Scan for the cell matching the given text and deliver its [X, Y] coordinate at center. 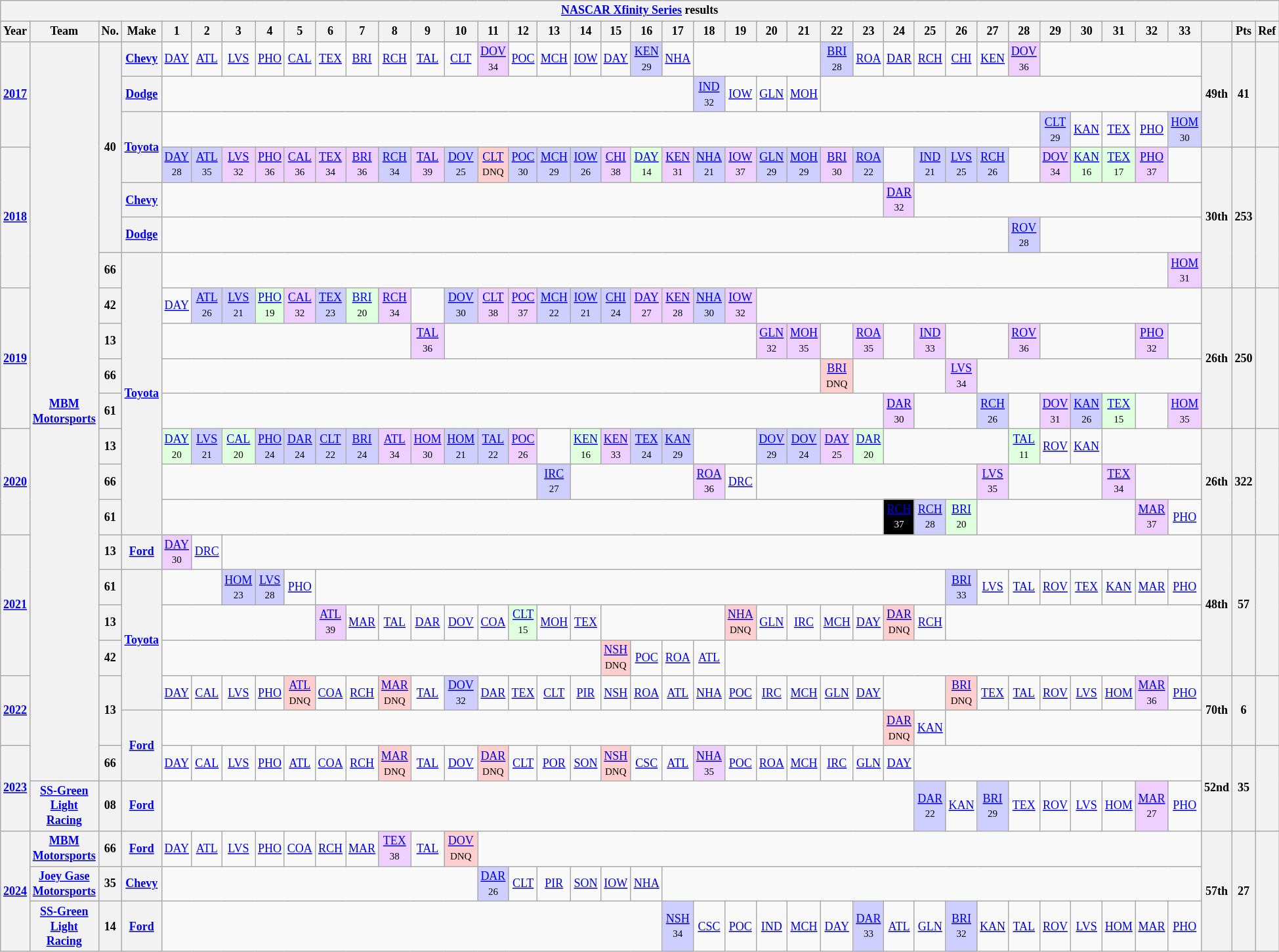
TAL36 [428, 341]
15 [616, 31]
Ref [1267, 31]
MAR27 [1152, 806]
KAN26 [1087, 411]
DOVDNQ [461, 848]
2021 [16, 605]
TAL39 [428, 165]
KEN [993, 59]
DAY28 [177, 165]
17 [678, 31]
LVS25 [961, 165]
MCH29 [554, 165]
LVS32 [239, 165]
CLT22 [331, 446]
KEN16 [586, 446]
NSH [616, 693]
LVS28 [270, 587]
2 [207, 31]
2019 [16, 358]
ATL39 [331, 623]
52nd [1217, 789]
IOW37 [740, 165]
DAR30 [899, 411]
DOV25 [461, 165]
IND33 [930, 341]
41 [1244, 94]
IND [772, 926]
DOV31 [1055, 411]
30th [1217, 218]
PHO37 [1152, 165]
BRI28 [837, 59]
TEX15 [1118, 411]
KEN28 [678, 306]
RCH37 [899, 517]
MOH35 [805, 341]
CLT38 [493, 306]
TEX38 [394, 848]
18 [709, 31]
ATL35 [207, 165]
POC37 [523, 306]
7 [362, 31]
DOV36 [1024, 59]
IOW26 [586, 165]
22 [837, 31]
2017 [16, 94]
CHI38 [616, 165]
BRI29 [993, 806]
TAL11 [1024, 446]
24 [899, 31]
2023 [16, 789]
DOV29 [772, 446]
GLN29 [772, 165]
KAN16 [1087, 165]
KAN29 [678, 446]
DAR24 [299, 446]
29 [1055, 31]
ROA35 [869, 341]
PHO24 [270, 446]
TEX23 [331, 306]
4 [270, 31]
Team [64, 31]
CLT29 [1055, 129]
3 [239, 31]
BRI24 [362, 446]
KEN31 [678, 165]
DAY25 [837, 446]
2024 [16, 891]
CAL36 [299, 165]
CAL32 [299, 306]
CLT15 [523, 623]
DAY20 [177, 446]
9 [428, 31]
NHA35 [709, 764]
ROV36 [1024, 341]
HOM23 [239, 587]
PHO32 [1152, 341]
MCH22 [554, 306]
30 [1087, 31]
IRC27 [554, 482]
BRI32 [961, 926]
MOH29 [805, 165]
16 [646, 31]
ATL26 [207, 306]
40 [110, 147]
ROA36 [709, 482]
POC26 [523, 446]
LVS35 [993, 482]
PHO36 [270, 165]
IND32 [709, 94]
DAR32 [899, 200]
MAR36 [1152, 693]
DAY14 [646, 165]
GLN32 [772, 341]
2018 [16, 218]
ATLDNQ [299, 693]
253 [1244, 218]
BRI [362, 59]
DOV30 [461, 306]
POR [554, 764]
DOV24 [805, 446]
33 [1185, 31]
BRI30 [837, 165]
HOM31 [1185, 270]
ATL34 [394, 446]
TAL22 [493, 446]
DAY30 [177, 552]
32 [1152, 31]
DAR33 [869, 926]
25 [930, 31]
322 [1244, 482]
PHO19 [270, 306]
2022 [16, 710]
DOV32 [461, 693]
31 [1118, 31]
POC30 [523, 165]
IOW32 [740, 306]
11 [493, 31]
08 [110, 806]
KEN29 [646, 59]
CLTDNQ [493, 165]
BRI36 [362, 165]
49th [1217, 94]
ROA22 [869, 165]
Pts [1244, 31]
12 [523, 31]
5 [299, 31]
57th [1217, 891]
23 [869, 31]
70th [1217, 710]
MAR37 [1152, 517]
No. [110, 31]
250 [1244, 358]
IND21 [930, 165]
RCH28 [930, 517]
10 [461, 31]
2020 [16, 482]
1 [177, 31]
28 [1024, 31]
48th [1217, 605]
8 [394, 31]
57 [1244, 605]
CHI24 [616, 306]
TEX17 [1118, 165]
HOM21 [461, 446]
LVS34 [961, 376]
NSH34 [678, 926]
BRI33 [961, 587]
DAY27 [646, 306]
NASCAR Xfinity Series results [640, 10]
Joey Gase Motorsports [64, 884]
Make [142, 31]
Year [16, 31]
26 [961, 31]
DAR20 [869, 446]
TEX24 [646, 446]
DAR22 [930, 806]
19 [740, 31]
20 [772, 31]
CAL20 [239, 446]
21 [805, 31]
DAR26 [493, 884]
NHA21 [709, 165]
IOW21 [586, 306]
CHI [961, 59]
ROV28 [1024, 235]
NHADNQ [740, 623]
HOM35 [1185, 411]
KEN33 [616, 446]
NHA30 [709, 306]
